Determine the (X, Y) coordinate at the center of the cell enclosing the given text.  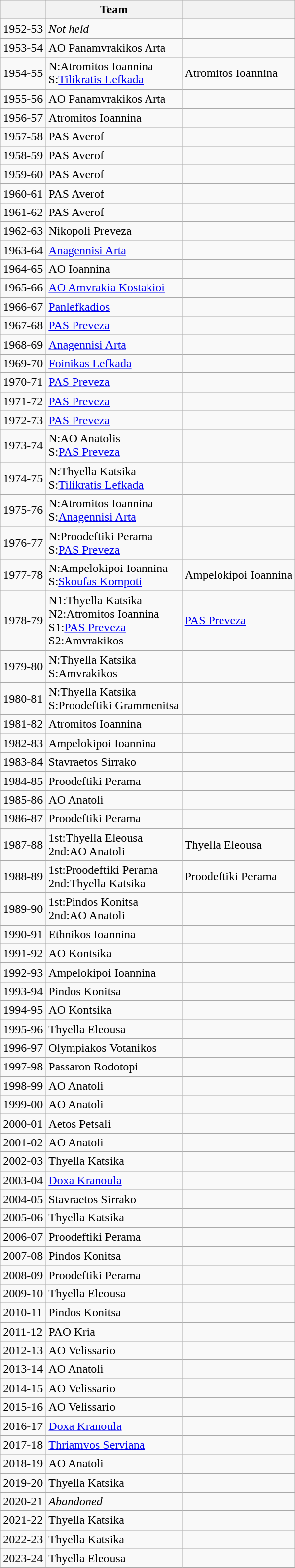
1958-59 (23, 155)
2017-18 (23, 1445)
2018-19 (23, 1464)
2013-14 (23, 1369)
1967-68 (23, 326)
1961-62 (23, 212)
1992-93 (23, 972)
1988-89 (23, 877)
1971-72 (23, 401)
Olympiakos Votanikos (114, 1048)
1987-88 (23, 844)
2015-16 (23, 1407)
Aetos Petsali (114, 1124)
1984-85 (23, 781)
Nikopoli Preveza (114, 231)
1977-78 (23, 575)
2005-06 (23, 1218)
1991-92 (23, 953)
2016-17 (23, 1426)
AO Ioannina (114, 269)
1979-80 (23, 666)
1960-61 (23, 193)
N:Proodeftiki PeramaS:PAS Preveza (114, 542)
N:Ampelokipoi IoanninaS:Skoufas Kompoti (114, 575)
1985-86 (23, 800)
2003-04 (23, 1180)
1989-90 (23, 909)
N:Thyella KatsikaS:Proodeftiki Grammenitsa (114, 699)
1993-94 (23, 991)
Passaron Rodotopi (114, 1067)
1952-53 (23, 29)
Abandoned (114, 1501)
1983-84 (23, 762)
1st:Pindos Konitsa2nd:AO Anatoli (114, 909)
1999-00 (23, 1105)
1995-96 (23, 1029)
1955-56 (23, 99)
1956-57 (23, 118)
PAO Kria (114, 1331)
Ν:Thyella KatsikaS:Tilikratis Lefkada (114, 478)
Panlefkadios (114, 307)
1974-75 (23, 478)
1962-63 (23, 231)
1964-65 (23, 269)
1986-87 (23, 819)
1994-95 (23, 1010)
Not held (114, 29)
1st:Thyella Eleousa2nd:AO Anatoli (114, 844)
1965-66 (23, 288)
Thriamvos Serviana (114, 1445)
2008-09 (23, 1275)
AO Amvrakia Kostakioi (114, 288)
2011-12 (23, 1331)
N:Thyella KatsikaS:Amvrakikos (114, 666)
2009-10 (23, 1293)
2006-07 (23, 1237)
2021-22 (23, 1520)
1963-64 (23, 250)
Ethnikos Ioannina (114, 934)
N:Atromitos IoanninaS:Tilikratis Lefkada (114, 73)
1972-73 (23, 420)
2023-24 (23, 1558)
2019-20 (23, 1483)
1953-54 (23, 48)
2000-01 (23, 1124)
1970-71 (23, 382)
1981-82 (23, 724)
1990-91 (23, 934)
1969-70 (23, 363)
1st:Proodeftiki Perama2nd:Thyella Katsika (114, 877)
1959-60 (23, 174)
2014-15 (23, 1388)
1976-77 (23, 542)
1966-67 (23, 307)
1980-81 (23, 699)
2012-13 (23, 1351)
1973-74 (23, 446)
2001-02 (23, 1142)
N:AO AnatolisS:PAS Preveza (114, 446)
1998-99 (23, 1086)
1996-97 (23, 1048)
1978-79 (23, 621)
2010-11 (23, 1312)
1997-98 (23, 1067)
2002-03 (23, 1161)
2020-21 (23, 1501)
Foinikas Lefkada (114, 363)
2022-23 (23, 1539)
1957-58 (23, 137)
1975-76 (23, 510)
N:Atromitos IoanninaS:Anagennisi Arta (114, 510)
2004-05 (23, 1199)
1968-69 (23, 345)
1982-83 (23, 743)
2007-08 (23, 1256)
1954-55 (23, 73)
N1:Thyella KatsikaN2:Atromitos IoanninaS1:PAS PrevezaS2:Amvrakikos (114, 621)
Team (114, 10)
